Pinpoint the cell where the given text exists, returning its (x, y) midpoint coordinate. 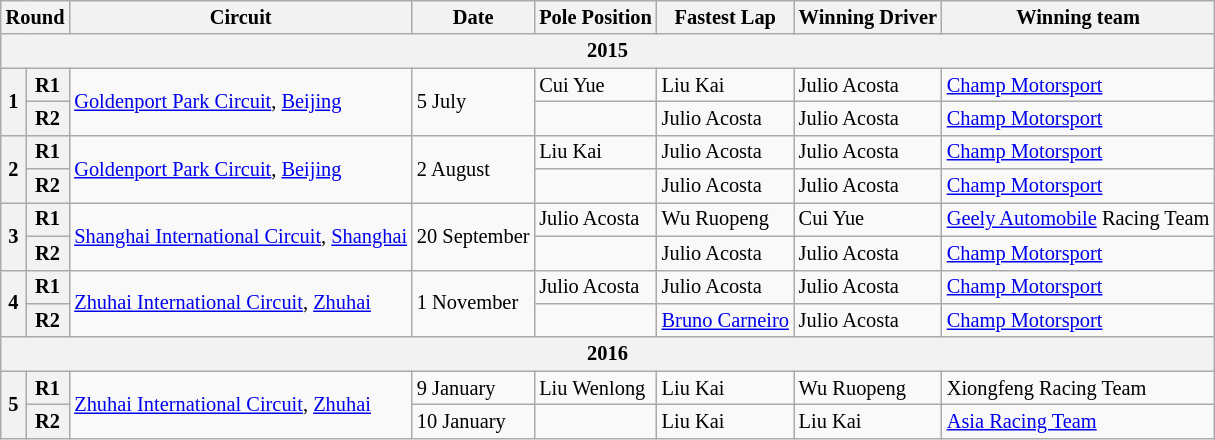
Shanghai International Circuit, Shanghai (240, 236)
10 January (473, 421)
Pole Position (595, 17)
1 November (473, 304)
2015 (608, 51)
5 July (473, 102)
Circuit (240, 17)
Bruno Carneiro (726, 320)
Fastest Lap (726, 17)
20 September (473, 236)
2 August (473, 168)
Round (36, 17)
9 January (473, 388)
5 (14, 404)
Liu Wenlong (595, 388)
3 (14, 236)
Asia Racing Team (1078, 421)
Winning team (1078, 17)
2016 (608, 354)
Geely Automobile Racing Team (1078, 219)
Winning Driver (868, 17)
2 (14, 168)
Date (473, 17)
1 (14, 102)
4 (14, 304)
Xiongfeng Racing Team (1078, 388)
